Scan for the cell matching the given text and deliver its [x, y] coordinate at center. 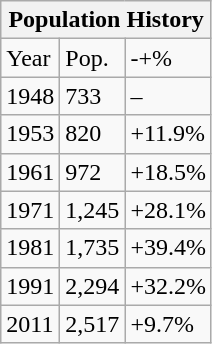
-+% [168, 58]
+39.4% [168, 248]
972 [92, 172]
1,735 [92, 248]
1,245 [92, 210]
Population History [106, 20]
Year [30, 58]
1971 [30, 210]
Pop. [92, 58]
+18.5% [168, 172]
2011 [30, 324]
1953 [30, 134]
2,517 [92, 324]
+28.1% [168, 210]
+11.9% [168, 134]
1981 [30, 248]
+32.2% [168, 286]
1991 [30, 286]
820 [92, 134]
+9.7% [168, 324]
2,294 [92, 286]
733 [92, 96]
– [168, 96]
1948 [30, 96]
1961 [30, 172]
